Scan for the cell matching the given text and deliver its [X, Y] coordinate at center. 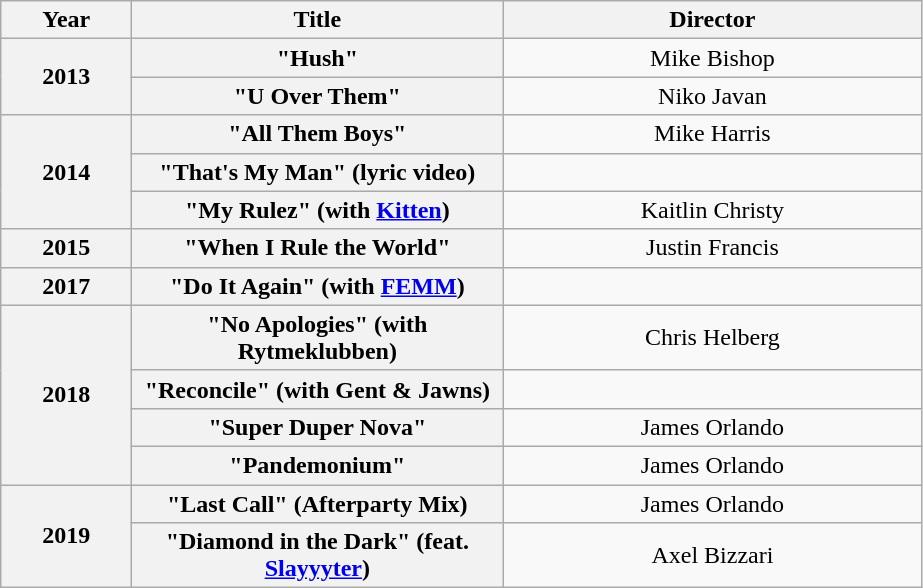
"Super Duper Nova" [318, 427]
"Do It Again" (with FEMM) [318, 286]
Title [318, 20]
"Pandemonium" [318, 465]
2018 [66, 394]
2015 [66, 248]
2013 [66, 77]
Axel Bizzari [712, 556]
Mike Bishop [712, 58]
2017 [66, 286]
Director [712, 20]
"Diamond in the Dark" (feat. Slayyyter) [318, 556]
"Reconcile" (with Gent & Jawns) [318, 389]
"Last Call" (Afterparty Mix) [318, 503]
"Hush" [318, 58]
"My Rulez" (with Kitten) [318, 210]
Chris Helberg [712, 338]
"That's My Man" (lyric video) [318, 172]
"No Apologies" (with Rytmeklubben) [318, 338]
"U Over Them" [318, 96]
Kaitlin Christy [712, 210]
Year [66, 20]
"When I Rule the World" [318, 248]
"All Them Boys" [318, 134]
2014 [66, 172]
2019 [66, 536]
Niko Javan [712, 96]
Justin Francis [712, 248]
Mike Harris [712, 134]
